Search for the cell housing the specified text and yield its [X, Y] center coordinate. 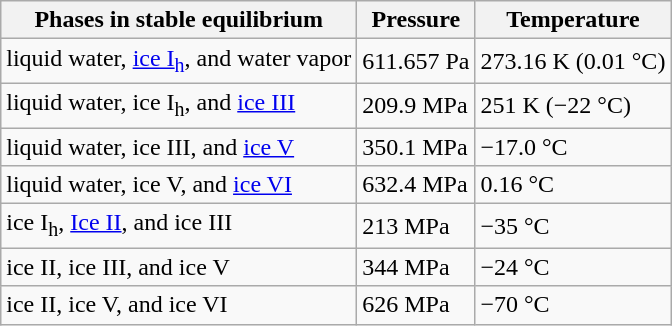
0.16 °C [573, 185]
ice Ih, Ice II, and ice III [179, 226]
626 MPa [416, 305]
ice II, ice V, and ice VI [179, 305]
−70 °C [573, 305]
Pressure [416, 20]
273.16 K (0.01 °C) [573, 61]
213 MPa [416, 226]
344 MPa [416, 267]
liquid water, ice Ih, and ice III [179, 105]
ice II, ice III, and ice V [179, 267]
−35 °C [573, 226]
632.4 MPa [416, 185]
liquid water, ice Ih, and water vapor [179, 61]
Temperature [573, 20]
209.9 MPa [416, 105]
350.1 MPa [416, 147]
251 K (−22 °C) [573, 105]
−17.0 °C [573, 147]
liquid water, ice V, and ice VI [179, 185]
Phases in stable equilibrium [179, 20]
liquid water, ice III, and ice V [179, 147]
611.657 Pa [416, 61]
−24 °C [573, 267]
